Capture the cell that displays the provided text and extract its (x, y) central coordinate. 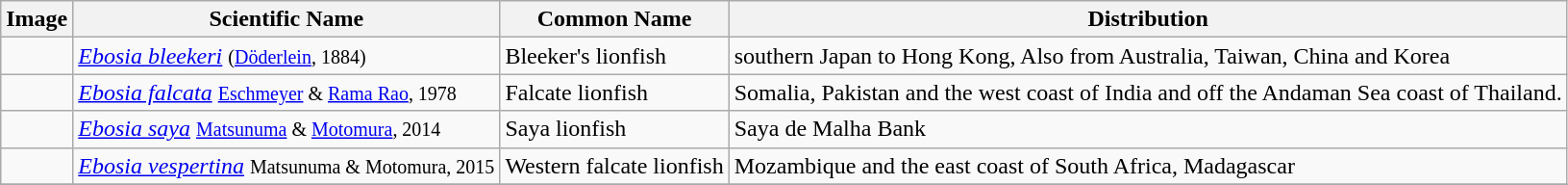
Falcate lionfish (614, 92)
Common Name (614, 19)
Ebosia vespertina Matsunuma & Motomura, 2015 (286, 166)
Western falcate lionfish (614, 166)
Image (37, 19)
Somalia, Pakistan and the west coast of India and off the Andaman Sea coast of Thailand. (1148, 92)
Ebosia saya Matsunuma & Motomura, 2014 (286, 129)
Distribution (1148, 19)
Saya de Malha Bank (1148, 129)
Ebosia falcata Eschmeyer & Rama Rao, 1978 (286, 92)
Mozambique and the east coast of South Africa, Madagascar (1148, 166)
Bleeker's lionfish (614, 56)
Saya lionfish (614, 129)
Scientific Name (286, 19)
southern Japan to Hong Kong, Also from Australia, Taiwan, China and Korea (1148, 56)
Ebosia bleekeri (Döderlein, 1884) (286, 56)
